Identify which cell holds the provided text, then report its (X, Y) central coordinate. 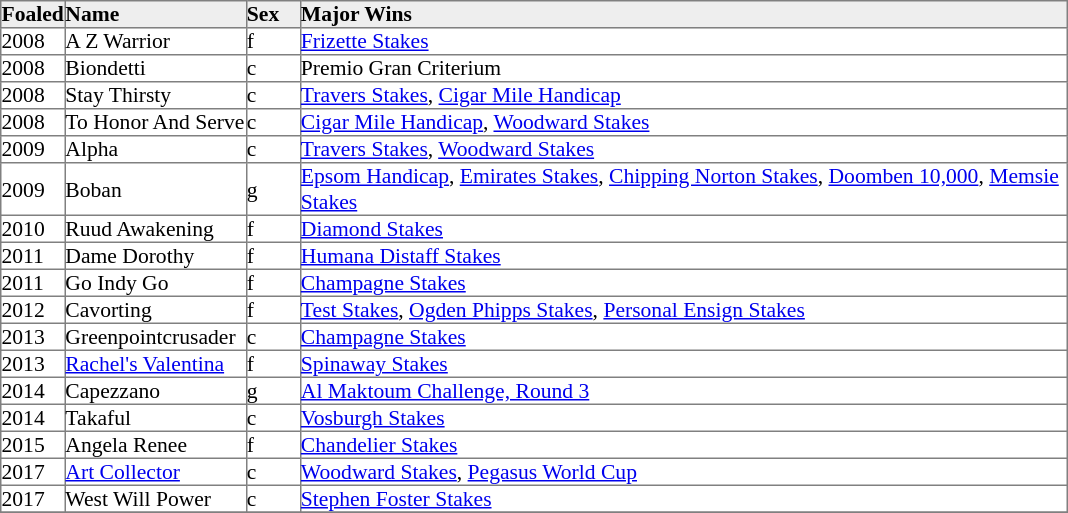
Epsom Handicap, Emirates Stakes, Chipping Norton Stakes, Doomben 10,000, Memsie Stakes (683, 189)
Sex (273, 14)
Frizette Stakes (683, 42)
Boban (156, 189)
Go Indy Go (156, 282)
Stephen Foster Stakes (683, 498)
Greenpointcrusader (156, 336)
2010 (33, 228)
Spinaway Stakes (683, 364)
Name (156, 14)
Test Stakes, Ogden Phipps Stakes, Personal Ensign Stakes (683, 310)
Art Collector (156, 472)
Rachel's Valentina (156, 364)
To Honor And Serve (156, 122)
Stay Thirsty (156, 96)
Vosburgh Stakes (683, 418)
Premio Gran Criterium (683, 68)
2012 (33, 310)
Ruud Awakening (156, 228)
2015 (33, 444)
Biondetti (156, 68)
A Z Warrior (156, 42)
Capezzano (156, 390)
Dame Dorothy (156, 256)
Foaled (33, 14)
Travers Stakes, Woodward Stakes (683, 150)
Alpha (156, 150)
Major Wins (683, 14)
Al Maktoum Challenge, Round 3 (683, 390)
Cigar Mile Handicap, Woodward Stakes (683, 122)
Cavorting (156, 310)
Diamond Stakes (683, 228)
Chandelier Stakes (683, 444)
Travers Stakes, Cigar Mile Handicap (683, 96)
Woodward Stakes, Pegasus World Cup (683, 472)
West Will Power (156, 498)
Humana Distaff Stakes (683, 256)
Takaful (156, 418)
Angela Renee (156, 444)
